Search for the cell housing the specified text and yield its [x, y] center coordinate. 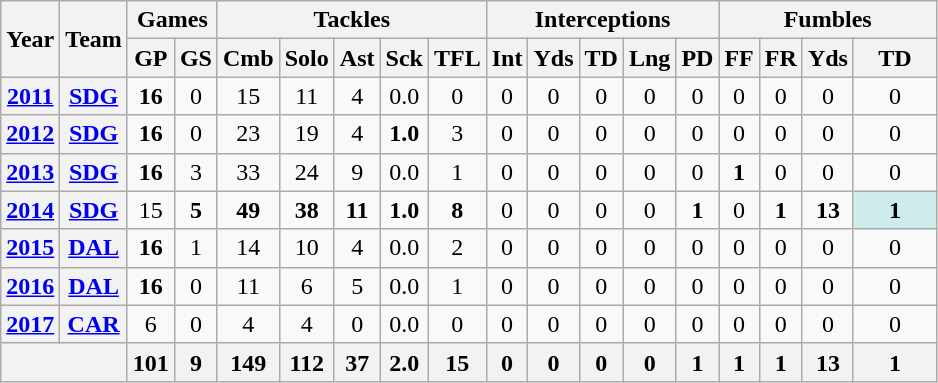
149 [248, 362]
8 [457, 210]
Solo [306, 58]
PD [698, 58]
Lng [649, 58]
GS [196, 58]
38 [306, 210]
2 [457, 248]
2.0 [404, 362]
TFL [457, 58]
FF [739, 58]
Team [94, 39]
2017 [30, 324]
23 [248, 134]
Games [172, 20]
33 [248, 172]
19 [306, 134]
10 [306, 248]
2013 [30, 172]
14 [248, 248]
Ast [357, 58]
Fumbles [828, 20]
GP [150, 58]
2015 [30, 248]
2012 [30, 134]
FR [780, 58]
2014 [30, 210]
Interceptions [602, 20]
112 [306, 362]
49 [248, 210]
2011 [30, 96]
Sck [404, 58]
Year [30, 39]
Int [507, 58]
24 [306, 172]
37 [357, 362]
101 [150, 362]
2016 [30, 286]
CAR [94, 324]
Cmb [248, 58]
Tackles [352, 20]
